Find where the given text appears and provide that cell's center as [x, y] coordinate. 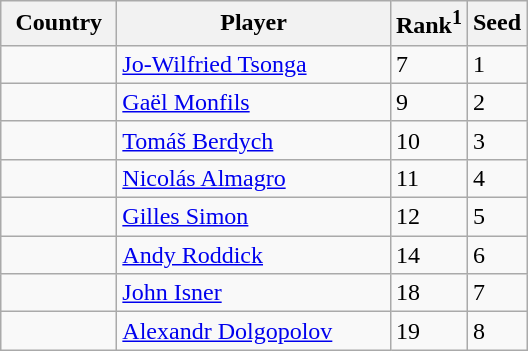
11 [428, 178]
8 [496, 331]
Jo-Wilfried Tsonga [254, 64]
John Isner [254, 293]
Gaël Monfils [254, 102]
9 [428, 102]
19 [428, 331]
14 [428, 255]
Gilles Simon [254, 217]
10 [428, 140]
5 [496, 217]
Nicolás Almagro [254, 178]
Alexandr Dolgopolov [254, 331]
2 [496, 102]
Country [59, 24]
Seed [496, 24]
Rank1 [428, 24]
Player [254, 24]
Andy Roddick [254, 255]
6 [496, 255]
Tomáš Berdych [254, 140]
3 [496, 140]
1 [496, 64]
4 [496, 178]
12 [428, 217]
18 [428, 293]
